Extract the [x, y] coordinate from the center of the cell holding the provided text.  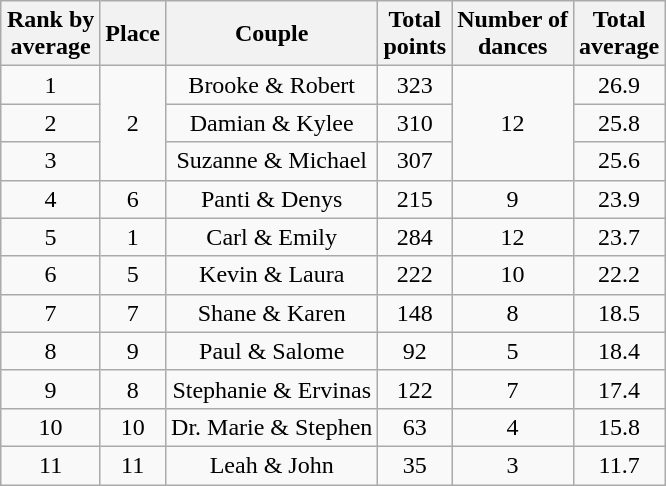
Number ofdances [513, 34]
148 [415, 313]
18.5 [620, 313]
Panti & Denys [272, 199]
Carl & Emily [272, 237]
26.9 [620, 85]
15.8 [620, 427]
323 [415, 85]
Brooke & Robert [272, 85]
22.2 [620, 275]
Kevin & Laura [272, 275]
18.4 [620, 351]
Suzanne & Michael [272, 161]
Place [133, 34]
17.4 [620, 389]
92 [415, 351]
222 [415, 275]
Leah & John [272, 465]
63 [415, 427]
307 [415, 161]
Shane & Karen [272, 313]
Rank byaverage [50, 34]
23.9 [620, 199]
Stephanie & Ervinas [272, 389]
Totalaverage [620, 34]
Dr. Marie & Stephen [272, 427]
11.7 [620, 465]
Couple [272, 34]
310 [415, 123]
284 [415, 237]
215 [415, 199]
Paul & Salome [272, 351]
35 [415, 465]
25.8 [620, 123]
Totalpoints [415, 34]
23.7 [620, 237]
Damian & Kylee [272, 123]
122 [415, 389]
25.6 [620, 161]
